Output the [X, Y] coordinate of the center of the cell containing the given text.  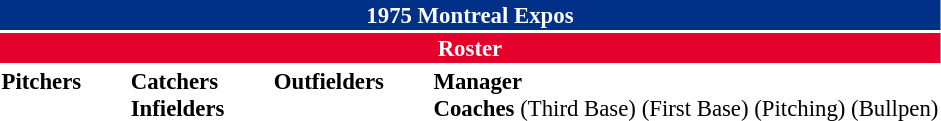
1975 Montreal Expos [470, 15]
Roster [470, 48]
